From the cell containing the given text, extract its center point as (X, Y) coordinate. 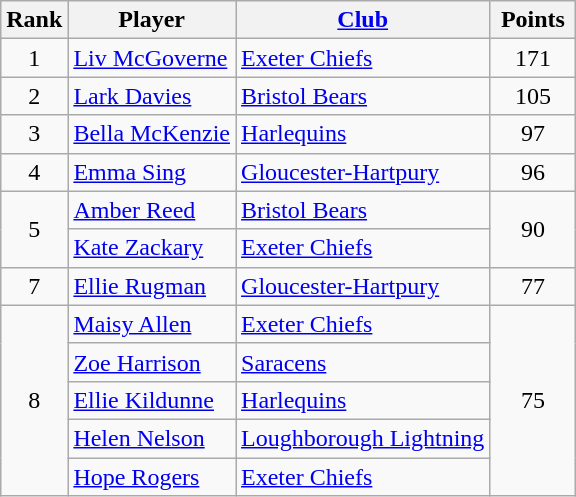
97 (533, 134)
4 (34, 172)
90 (533, 229)
Lark Davies (152, 96)
5 (34, 229)
96 (533, 172)
Amber Reed (152, 210)
Saracens (363, 362)
Liv McGoverne (152, 58)
Kate Zackary (152, 248)
Ellie Rugman (152, 286)
Rank (34, 20)
75 (533, 400)
8 (34, 400)
Bella McKenzie (152, 134)
1 (34, 58)
77 (533, 286)
105 (533, 96)
Ellie Kildunne (152, 400)
3 (34, 134)
Helen Nelson (152, 438)
Maisy Allen (152, 324)
171 (533, 58)
Club (363, 20)
Loughborough Lightning (363, 438)
Player (152, 20)
Points (533, 20)
2 (34, 96)
Emma Sing (152, 172)
7 (34, 286)
Zoe Harrison (152, 362)
Hope Rogers (152, 477)
